Pinpoint the cell where the given text exists, returning its (x, y) midpoint coordinate. 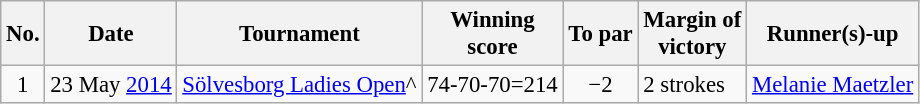
Runner(s)-up (833, 34)
No. (23, 34)
Sölvesborg Ladies Open^ (300, 85)
To par (600, 34)
23 May 2014 (111, 85)
Margin ofvictory (692, 34)
Melanie Maetzler (833, 85)
74-70-70=214 (492, 85)
Winningscore (492, 34)
2 strokes (692, 85)
−2 (600, 85)
Date (111, 34)
Tournament (300, 34)
1 (23, 85)
